For the text-containing cell, return its midpoint in (x, y) coordinate format. 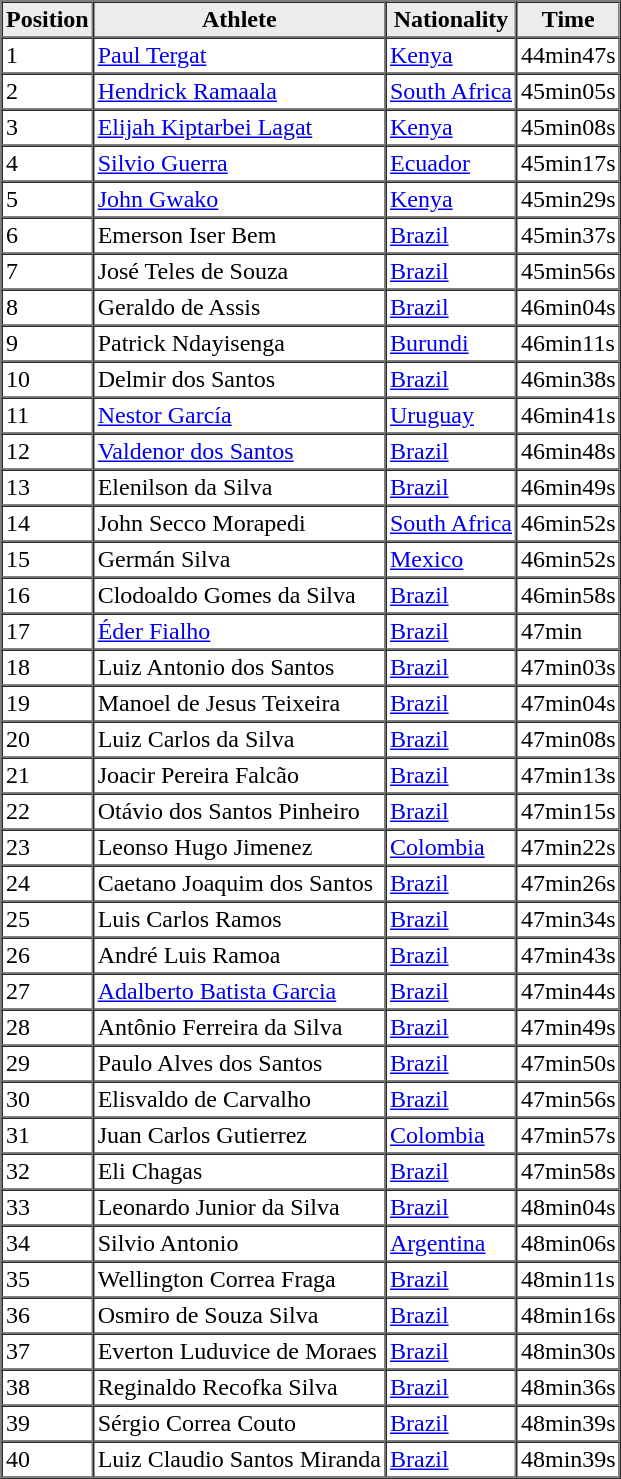
47min56s (568, 1100)
47min34s (568, 920)
Uruguay (450, 416)
Burundi (450, 344)
5 (48, 200)
47min43s (568, 956)
47min15s (568, 812)
45min37s (568, 236)
45min56s (568, 272)
40 (48, 1460)
46min41s (568, 416)
Valdenor dos Santos (239, 452)
32 (48, 1172)
45min17s (568, 164)
46min49s (568, 488)
Position (48, 20)
Manoel de Jesus Teixeira (239, 704)
12 (48, 452)
Nationality (450, 20)
38 (48, 1388)
47min49s (568, 1028)
Paulo Alves dos Santos (239, 1064)
22 (48, 812)
47min58s (568, 1172)
Reginaldo Recofka Silva (239, 1388)
André Luis Ramoa (239, 956)
John Secco Morapedi (239, 524)
26 (48, 956)
34 (48, 1244)
Adalberto Batista Garcia (239, 992)
24 (48, 884)
47min13s (568, 776)
13 (48, 488)
11 (48, 416)
44min47s (568, 56)
47min26s (568, 884)
7 (48, 272)
45min08s (568, 128)
6 (48, 236)
19 (48, 704)
Wellington Correa Fraga (239, 1280)
48min36s (568, 1388)
Éder Fialho (239, 632)
8 (48, 308)
18 (48, 668)
27 (48, 992)
33 (48, 1208)
47min44s (568, 992)
Athlete (239, 20)
Caetano Joaquim dos Santos (239, 884)
Elenilson da Silva (239, 488)
Silvio Guerra (239, 164)
46min48s (568, 452)
1 (48, 56)
48min06s (568, 1244)
Sérgio Correa Couto (239, 1424)
46min38s (568, 380)
Patrick Ndayisenga (239, 344)
21 (48, 776)
Geraldo de Assis (239, 308)
4 (48, 164)
Delmir dos Santos (239, 380)
Paul Tergat (239, 56)
25 (48, 920)
Argentina (450, 1244)
Luiz Carlos da Silva (239, 740)
Luiz Claudio Santos Miranda (239, 1460)
Emerson Iser Bem (239, 236)
Leonso Hugo Jimenez (239, 848)
2 (48, 92)
Eli Chagas (239, 1172)
Otávio dos Santos Pinheiro (239, 812)
Osmiro de Souza Silva (239, 1316)
48min11s (568, 1280)
14 (48, 524)
47min08s (568, 740)
45min05s (568, 92)
José Teles de Souza (239, 272)
47min22s (568, 848)
29 (48, 1064)
36 (48, 1316)
17 (48, 632)
48min04s (568, 1208)
Mexico (450, 560)
31 (48, 1136)
47min50s (568, 1064)
46min11s (568, 344)
Hendrick Ramaala (239, 92)
47min57s (568, 1136)
Everton Luduvice de Moraes (239, 1352)
46min58s (568, 596)
47min03s (568, 668)
15 (48, 560)
Luis Carlos Ramos (239, 920)
Ecuador (450, 164)
28 (48, 1028)
48min30s (568, 1352)
Leonardo Junior da Silva (239, 1208)
Germán Silva (239, 560)
39 (48, 1424)
16 (48, 596)
Joacir Pereira Falcão (239, 776)
35 (48, 1280)
Elisvaldo de Carvalho (239, 1100)
Nestor García (239, 416)
Luiz Antonio dos Santos (239, 668)
Juan Carlos Gutierrez (239, 1136)
John Gwako (239, 200)
37 (48, 1352)
47min (568, 632)
Elijah Kiptarbei Lagat (239, 128)
30 (48, 1100)
3 (48, 128)
Silvio Antonio (239, 1244)
47min04s (568, 704)
48min16s (568, 1316)
9 (48, 344)
Time (568, 20)
20 (48, 740)
Antônio Ferreira da Silva (239, 1028)
Clodoaldo Gomes da Silva (239, 596)
23 (48, 848)
46min04s (568, 308)
45min29s (568, 200)
10 (48, 380)
